Search for the cell housing the specified text and yield its (x, y) center coordinate. 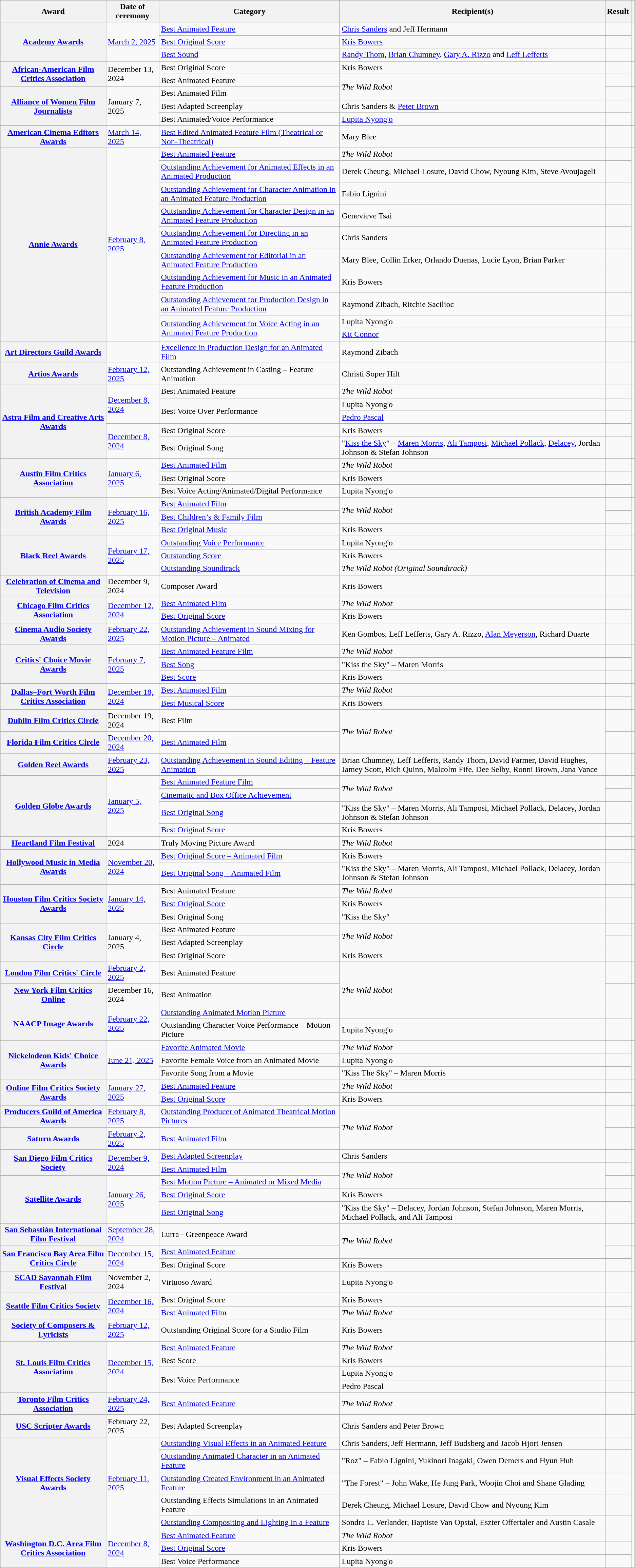
Result (618, 12)
Cinematic and Box Office Achievement (250, 795)
Art Directors Guild Awards (53, 352)
Seattle Film Critics Society (53, 1306)
Chris Sanders & Peter Brown (473, 106)
Best Voice Over Performance (250, 411)
Raymond Zibach (473, 352)
Society of Composers & Lyricists (53, 1330)
Outstanding Achievement for Character Design in an Animated Feature Production (250, 216)
Lurra - Greenpeace Award (250, 1235)
Virtuoso Award (250, 1282)
November 20, 2024 (132, 867)
St. Louis Film Critics Association (53, 1367)
January 27, 2025 (132, 1092)
Composer Award (250, 586)
"Roz" – Fabio Lignini, Yukinori Inagaki, Owen Demers and Hyun Huh (473, 1460)
Toronto Film Critics Association (53, 1404)
Ken Gombos, Leff Lefferts, Gary A. Rizzo, Alan Meyerson, Richard Duarte (473, 634)
Category (250, 12)
January 5, 2025 (132, 806)
November 2, 2024 (132, 1282)
NAACP Image Awards (53, 1024)
Best Animation (250, 995)
Annie Awards (53, 244)
February 17, 2025 (132, 556)
Washington D.C. Area Film Critics Association (53, 1548)
Nickelodeon Kids' Choice Awards (53, 1060)
New York Film Critics Online (53, 995)
British Academy Film Awards (53, 517)
Outstanding Achievement for Character Animation in an Animated Feature Production (250, 193)
January 6, 2025 (132, 478)
"Kiss the Sky" – Maren Morris (473, 664)
January 26, 2025 (132, 1199)
Chris Sanders and Jeff Hermann (473, 29)
February 24, 2025 (132, 1404)
Best Musical Score (250, 703)
Best Children’s & Family Film (250, 517)
Dallas–Fort Worth Film Critics Association (53, 696)
Florida Film Critics Circle (53, 743)
Outstanding Producer of Animated Theatrical Motion Pictures (250, 1117)
Mary Blee, Collin Erker, Orlando Duenas, Lucie Lyon, Brian Parker (473, 260)
March 14, 2025 (132, 136)
Outstanding Animated Character in an Animated Feature (250, 1460)
SCAD Savannah Film Festival (53, 1282)
February 23, 2025 (132, 764)
Outstanding Compositing and Lighting in a Feature (250, 1523)
Online Film Critics Society Awards (53, 1092)
Truly Moving Picture Award (250, 843)
San Diego Film Critics Society (53, 1162)
Cinema Audio Society Awards (53, 634)
Excellence in Production Design for an Animated Film (250, 352)
Celebration of Cinema and Television (53, 586)
Chicago Film Critics Association (53, 610)
Visual Effects Society Awards (53, 1483)
Favorite Animated Movie (250, 1047)
Black Reel Awards (53, 556)
Recipient(s) (473, 12)
Best Film (250, 720)
Sondra L. Verlander, Baptiste Van Opstal, Eszter Offertaler and Austin Casale (473, 1523)
Fabio Lignini (473, 193)
"Kiss The Sky" – Maren Morris (473, 1073)
Outstanding Achievement for Production Design in an Animated Feature Production (250, 304)
Derek Cheung, Michael Losure, David Chow and Nyoung Kim (473, 1505)
January 4, 2025 (132, 942)
Outstanding Achievement for Animated Effects in an Animated Production (250, 172)
American Cinema Editors Awards (53, 136)
Kit Connor (473, 334)
February 7, 2025 (132, 664)
Chris Sanders, Jeff Hermann, Jeff Budsberg and Jacob Hjort Jensen (473, 1443)
The Wild Robot (Original Soundtrack) (473, 568)
Outstanding Created Environment in an Animated Feature (250, 1483)
Golden Reel Awards (53, 764)
Genevieve Tsai (473, 216)
Saturn Awards (53, 1138)
Dublin Film Critics Circle (53, 720)
March 2, 2025 (132, 42)
Raymond Zibach, Ritchie Sacilioc (473, 304)
"Kiss the Sky" – Delacey, Jordan Johnson, Stefan Johnson, Maren Morris, Michael Pollack, and Ali Tamposi (473, 1212)
Best Original Song – Animated Film (250, 873)
Artios Awards (53, 374)
Outstanding Character Voice Performance – Motion Picture (250, 1030)
"The Forest" – John Wake, He Jung Park, Woojin Choi and Shane Glading (473, 1483)
Outstanding Achievement in Casting – Feature Animation (250, 374)
Houston Film Critics Society Awards (53, 904)
San Sebastián International Film Festival (53, 1235)
Favorite Song from a Movie (250, 1073)
Astra Film and Creative Arts Awards (53, 422)
Outstanding Animated Motion Picture (250, 1012)
Best Original Score – Animated Film (250, 856)
Producers Guild of America Awards (53, 1117)
Derek Cheung, Michael Losure, David Chow, Nyoung Kim, Steve Avoujageli (473, 172)
Alliance of Women Film Journalists (53, 106)
Austin Film Critics Association (53, 478)
USC Scripter Awards (53, 1426)
Outstanding Score (250, 556)
February 16, 2025 (132, 517)
September 28, 2024 (132, 1235)
February 11, 2025 (132, 1483)
"Kiss the Sky" (473, 916)
Hollywood Music in Media Awards (53, 867)
Outstanding Effects Simulations in an Animated Feature (250, 1505)
December 20, 2024 (132, 743)
2024 (132, 843)
African-American Film Critics Association (53, 74)
Critics' Choice Movie Awards (53, 664)
Award (53, 12)
January 14, 2025 (132, 904)
Best Song (250, 664)
Heartland Film Festival (53, 843)
Outstanding Achievement in Sound Mixing for Motion Picture – Animated (250, 634)
Best Original Music (250, 530)
Best Voice Acting/Animated/Digital Performance (250, 491)
Best Edited Animated Feature Film (Theatrical or Non-Theatrical) (250, 136)
Academy Awards (53, 42)
Outstanding Achievement for Music in an Animated Feature Production (250, 282)
Brian Chumney, Leff Lefferts, Randy Thom, David Farmer, David Hughes, Jamey Scott, Rich Quinn, Malcolm Fife, Dee Selby, Ronni Brown, Jana Vance (473, 764)
San Francisco Bay Area Film Critics Circle (53, 1258)
Best Motion Picture – Animated or Mixed Media (250, 1182)
Best Sound (250, 55)
December 12, 2024 (132, 610)
Outstanding Achievement for Directing in an Animated Feature Production (250, 238)
December 13, 2024 (132, 74)
Best Animated/Voice Performance (250, 119)
Chris Sanders and Peter Brown (473, 1426)
June 21, 2025 (132, 1060)
December 19, 2024 (132, 720)
Favorite Female Voice from an Animated Movie (250, 1060)
December 18, 2024 (132, 696)
Outstanding Soundtrack (250, 568)
Outstanding Achievement in Sound Editing – Feature Animation (250, 764)
Outstanding Achievement for Voice Acting in an Animated Feature Production (250, 328)
Golden Globe Awards (53, 806)
Satellite Awards (53, 1199)
Outstanding Visual Effects in an Animated Feature (250, 1443)
Randy Thom, Brian Chumney, Gary A. Rizzo and Leff Lefferts (473, 55)
Outstanding Voice Performance (250, 543)
Date of ceremony (132, 12)
Outstanding Original Score for a Studio Film (250, 1330)
Kansas City Film Critics Circle (53, 942)
Mary Blee (473, 136)
Christi Soper Hilt (473, 374)
Outstanding Achievement for Editorial in an Animated Feature Production (250, 260)
January 7, 2025 (132, 106)
London Film Critics' Circle (53, 973)
